Return the (x, y) coordinate for the center point of the cell that contains the specified text.  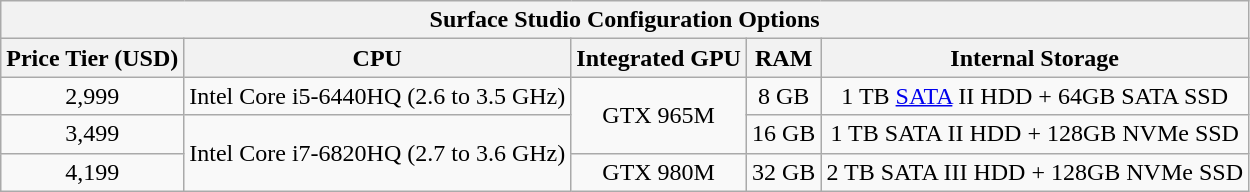
GTX 980M (659, 172)
8 GB (783, 96)
4,199 (92, 172)
Intel Core i7-6820HQ (2.7 to 3.6 GHz) (378, 153)
Intel Core i5-6440HQ (2.6 to 3.5 GHz) (378, 96)
Surface Studio Configuration Options (625, 20)
Internal Storage (1035, 58)
2,999 (92, 96)
RAM (783, 58)
Price Tier (USD) (92, 58)
2 TB SATA III HDD + 128GB NVMe SSD (1035, 172)
CPU (378, 58)
1 TB SATA II HDD + 64GB SATA SSD (1035, 96)
GTX 965M (659, 115)
16 GB (783, 134)
3,499 (92, 134)
Integrated GPU (659, 58)
32 GB (783, 172)
1 TB SATA II HDD + 128GB NVMe SSD (1035, 134)
